Return (x, y) of the center of cell containing provided text 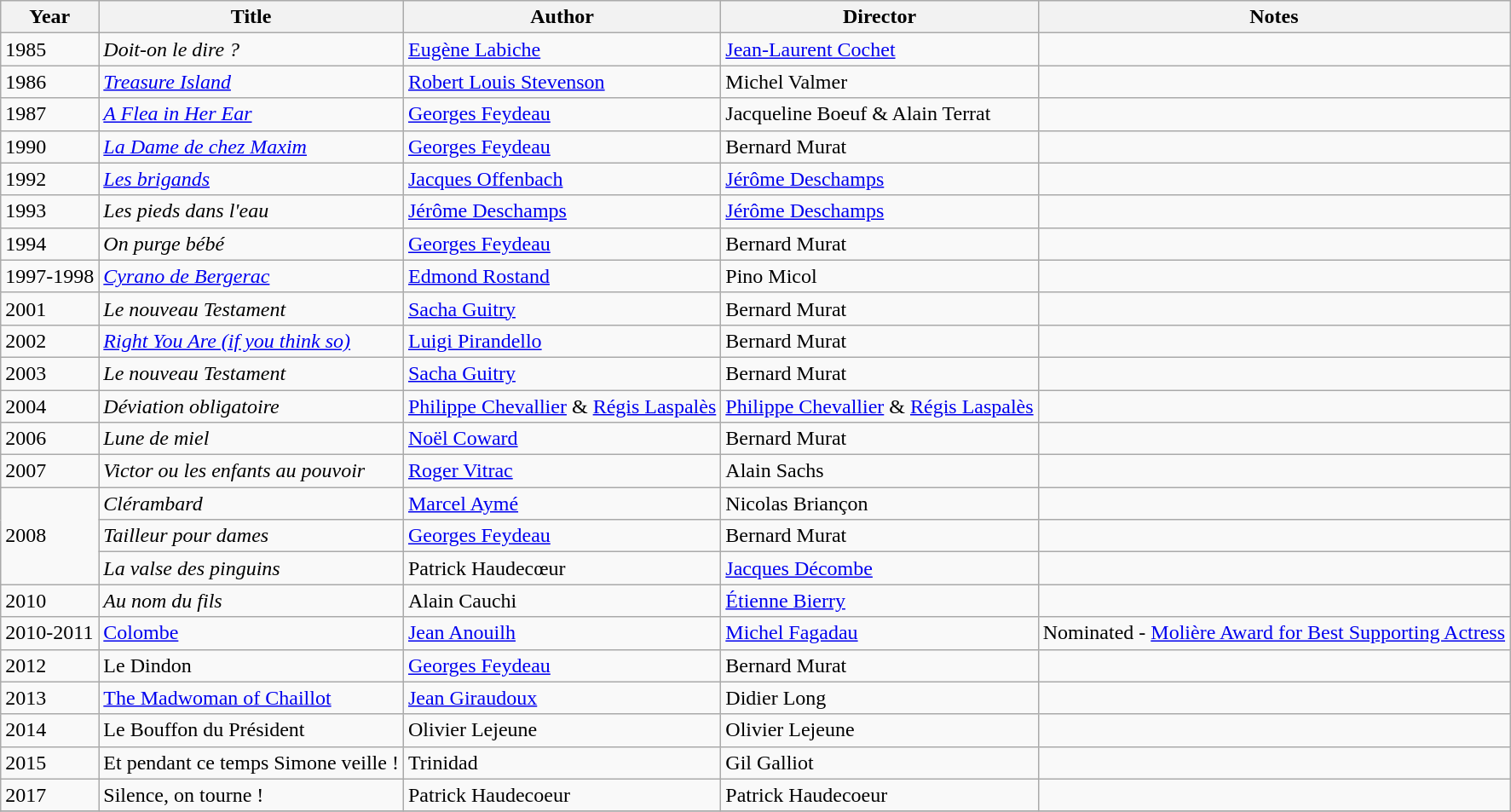
2013 (49, 698)
On purge bébé (251, 244)
Doit-on le dire ? (251, 49)
Colombe (251, 633)
Didier Long (879, 698)
Luigi Pirandello (562, 341)
Jean Giraudoux (562, 698)
Cyrano de Bergerac (251, 276)
Michel Valmer (879, 82)
Patrick Haudecœur (562, 568)
Alain Sachs (879, 471)
Year (49, 17)
A Flea in Her Ear (251, 114)
1993 (49, 211)
2007 (49, 471)
Title (251, 17)
Director (879, 17)
Clérambard (251, 504)
Gil Galliot (879, 763)
Le Dindon (251, 665)
Alain Cauchi (562, 601)
Jacques Offenbach (562, 179)
Trinidad (562, 763)
Jacques Décombe (879, 568)
2002 (49, 341)
Victor ou les enfants au pouvoir (251, 471)
Marcel Aymé (562, 504)
Les pieds dans l'eau (251, 211)
2015 (49, 763)
Notes (1273, 17)
Silence, on tourne ! (251, 795)
1992 (49, 179)
Les brigands (251, 179)
Au nom du fils (251, 601)
2012 (49, 665)
Et pendant ce temps Simone veille ! (251, 763)
Le Bouffon du Président (251, 730)
2010 (49, 601)
2004 (49, 406)
2003 (49, 373)
The Madwoman of Chaillot (251, 698)
Author (562, 17)
Edmond Rostand (562, 276)
1987 (49, 114)
Jean-Laurent Cochet (879, 49)
2008 (49, 536)
Étienne Bierry (879, 601)
1986 (49, 82)
Noël Coward (562, 439)
La Dame de chez Maxim (251, 147)
Right You Are (if you think so) (251, 341)
2017 (49, 795)
La valse des pinguins (251, 568)
Jean Anouilh (562, 633)
2001 (49, 308)
Eugène Labiche (562, 49)
Nicolas Briançon (879, 504)
2014 (49, 730)
Tailleur pour dames (251, 536)
Michel Fagadau (879, 633)
2010-2011 (49, 633)
Lune de miel (251, 439)
1994 (49, 244)
Treasure Island (251, 82)
Jacqueline Boeuf & Alain Terrat (879, 114)
Déviation obligatoire (251, 406)
1990 (49, 147)
Pino Micol (879, 276)
1985 (49, 49)
2006 (49, 439)
1997-1998 (49, 276)
Robert Louis Stevenson (562, 82)
Nominated - Molière Award for Best Supporting Actress (1273, 633)
Roger Vitrac (562, 471)
